For the text-containing cell, return its midpoint in [X, Y] coordinate format. 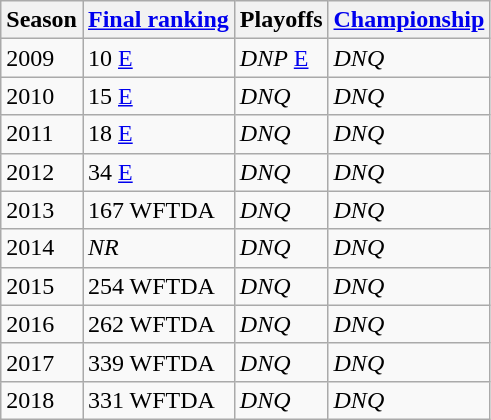
262 WFTDA [158, 324]
2011 [42, 134]
2018 [42, 400]
2012 [42, 172]
2010 [42, 96]
339 WFTDA [158, 362]
15 E [158, 96]
2009 [42, 58]
2015 [42, 286]
18 E [158, 134]
Championship [409, 20]
2016 [42, 324]
331 WFTDA [158, 400]
DNP E [281, 58]
Season [42, 20]
Playoffs [281, 20]
10 E [158, 58]
34 E [158, 172]
Final ranking [158, 20]
2014 [42, 248]
2017 [42, 362]
NR [158, 248]
254 WFTDA [158, 286]
167 WFTDA [158, 210]
2013 [42, 210]
